For the text-containing cell, return its midpoint in (X, Y) coordinate format. 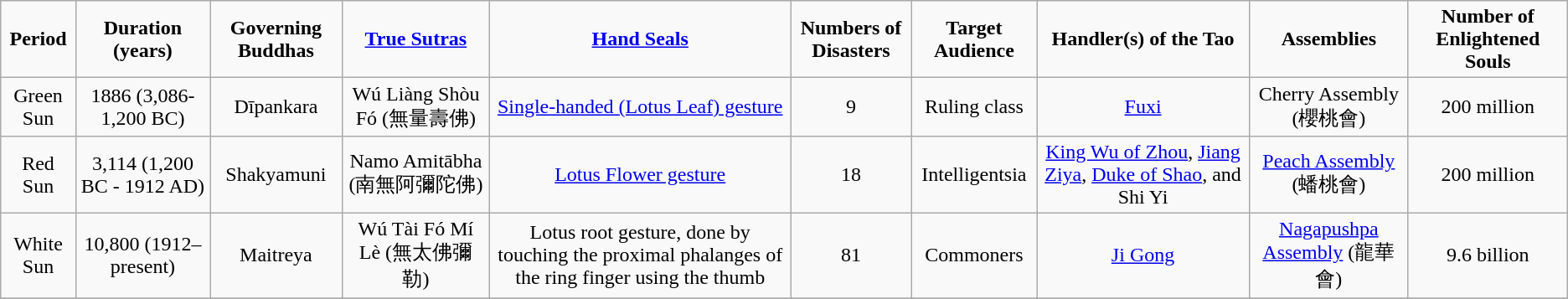
81 (851, 255)
18 (851, 174)
Wú Tài Fó Mí Lè (無太佛彌勒) (415, 255)
1886 (3,086-1,200 BC) (142, 107)
Duration (years) (142, 39)
Intelligentsia (973, 174)
Fuxi (1143, 107)
Dīpankara (276, 107)
Period (39, 39)
Ji Gong (1143, 255)
Lotus root gesture, done by touching the proximal phalanges of the ring finger using the thumb (640, 255)
Ruling class (973, 107)
Red Sun (39, 174)
True Sutras (415, 39)
Lotus Flower gesture (640, 174)
Numbers of Disasters (851, 39)
Green Sun (39, 107)
Namo Amitābha (南無阿彌陀佛) (415, 174)
Shakyamuni (276, 174)
Wú Liàng Shòu Fó (無量壽佛) (415, 107)
3,114 (1,200 BC - 1912 AD) (142, 174)
Cherry Assembly (櫻桃會) (1328, 107)
9 (851, 107)
Peach Assembly (蟠桃會) (1328, 174)
King Wu of Zhou, Jiang Ziya, Duke of Shao, and Shi Yi (1143, 174)
Commoners (973, 255)
Single-handed (Lotus Leaf) gesture (640, 107)
Hand Seals (640, 39)
Maitreya (276, 255)
Handler(s) of the Tao (1143, 39)
Assemblies (1328, 39)
Governing Buddhas (276, 39)
10,800 (1912–present) (142, 255)
Nagapushpa Assembly (龍華會) (1328, 255)
Number of Enlightened Souls (1488, 39)
White Sun (39, 255)
Target Audience (973, 39)
9.6 billion (1488, 255)
